Determine the [X, Y] coordinate at the center of the cell enclosing the given text.  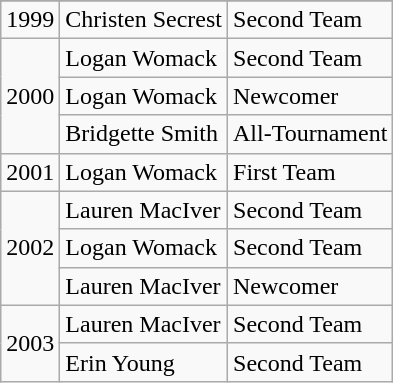
2002 [30, 248]
2001 [30, 172]
Christen Secrest [144, 20]
First Team [310, 172]
Erin Young [144, 362]
Bridgette Smith [144, 134]
2000 [30, 96]
2003 [30, 343]
1999 [30, 20]
All-Tournament [310, 134]
